Extract the (X, Y) coordinate from the center of the cell holding the provided text.  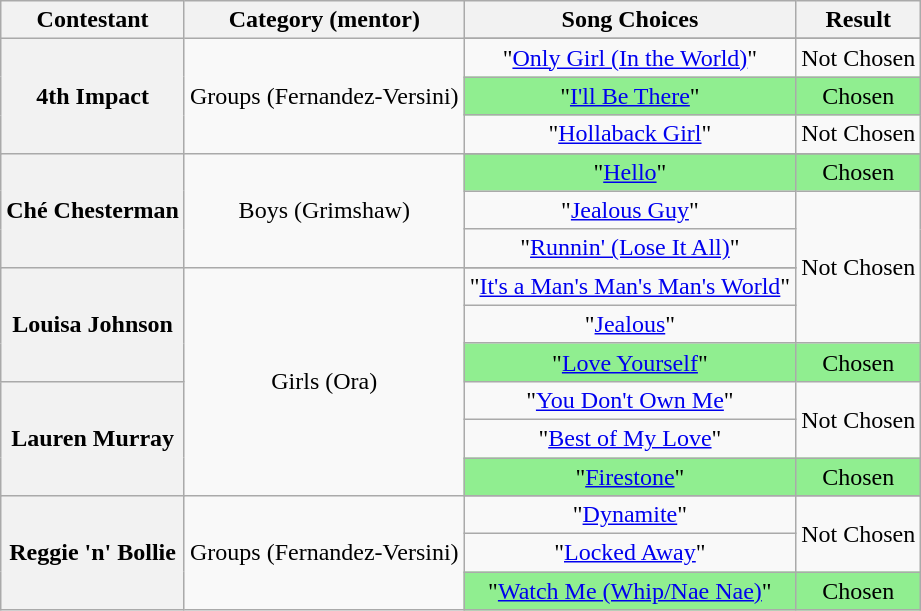
Category (mentor) (324, 20)
"Jealous Guy" (630, 210)
"Watch Me (Whip/Nae Nae)" (630, 591)
"Best of My Love" (630, 438)
Reggie 'n' Bollie (93, 553)
"Dynamite" (630, 515)
Lauren Murray (93, 438)
Girls (Ora) (324, 381)
"You Don't Own Me" (630, 400)
Boys (Grimshaw) (324, 210)
Louisa Johnson (93, 324)
"I'll Be There" (630, 96)
"It's a Man's Man's Man's World" (630, 286)
4th Impact (93, 96)
"Love Yourself" (630, 362)
"Runnin' (Lose It All)" (630, 248)
"Firestone" (630, 477)
"Locked Away" (630, 553)
Song Choices (630, 20)
Ché Chesterman (93, 210)
"Jealous" (630, 324)
"Hello" (630, 172)
Contestant (93, 20)
Result (858, 20)
"Only Girl (In the World)" (630, 58)
"Hollaback Girl" (630, 134)
